Detect which cell encompasses the target text, then output its [x, y] center coordinate. 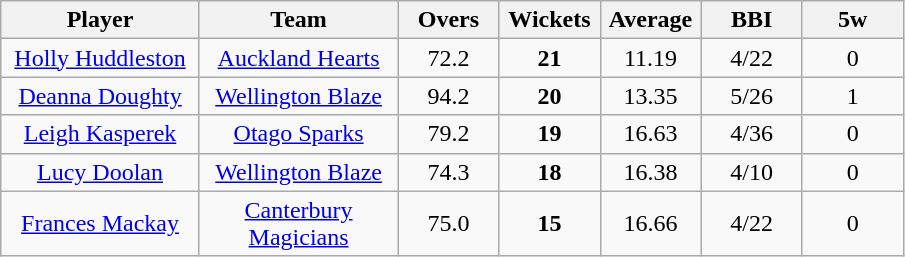
1 [852, 96]
21 [550, 58]
Lucy Doolan [100, 172]
18 [550, 172]
75.0 [448, 224]
72.2 [448, 58]
Deanna Doughty [100, 96]
Auckland Hearts [298, 58]
Player [100, 20]
Average [650, 20]
15 [550, 224]
5/26 [752, 96]
Team [298, 20]
16.63 [650, 134]
20 [550, 96]
74.3 [448, 172]
Canterbury Magicians [298, 224]
5w [852, 20]
4/10 [752, 172]
Otago Sparks [298, 134]
79.2 [448, 134]
Overs [448, 20]
Holly Huddleston [100, 58]
Wickets [550, 20]
11.19 [650, 58]
19 [550, 134]
BBI [752, 20]
13.35 [650, 96]
Leigh Kasperek [100, 134]
94.2 [448, 96]
Frances Mackay [100, 224]
16.66 [650, 224]
4/36 [752, 134]
16.38 [650, 172]
